Scan for the cell matching the given text and deliver its [X, Y] coordinate at center. 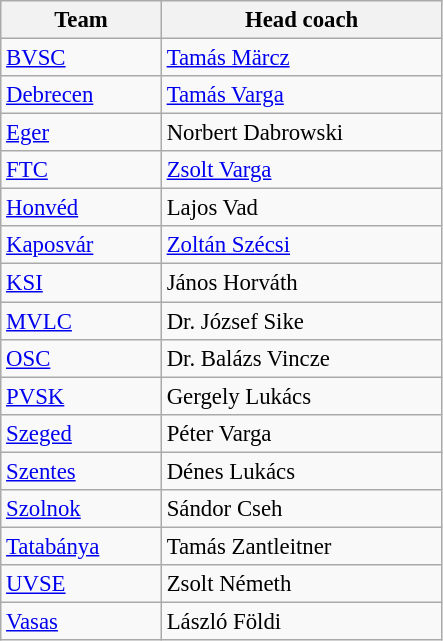
Debrecen [82, 95]
Dr. József Sike [302, 321]
Zoltán Szécsi [302, 245]
FTC [82, 170]
László Földi [302, 621]
BVSC [82, 58]
PVSK [82, 396]
Zsolt Varga [302, 170]
Kaposvár [82, 245]
Tatabánya [82, 546]
KSI [82, 283]
Péter Varga [302, 433]
Szolnok [82, 509]
MVLC [82, 321]
Dénes Lukács [302, 471]
Tamás Zantleitner [302, 546]
Szeged [82, 433]
UVSE [82, 584]
Sándor Cseh [302, 509]
Szentes [82, 471]
Honvéd [82, 208]
Head coach [302, 20]
Team [82, 20]
János Horváth [302, 283]
Dr. Balázs Vincze [302, 358]
Norbert Dabrowski [302, 133]
Tamás Varga [302, 95]
Zsolt Németh [302, 584]
Lajos Vad [302, 208]
Gergely Lukács [302, 396]
Vasas [82, 621]
Eger [82, 133]
OSC [82, 358]
Tamás Märcz [302, 58]
